Find where the given text appears and provide that cell's center as [x, y] coordinate. 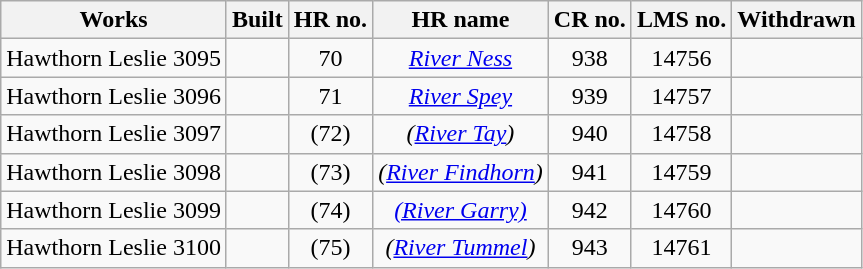
14759 [681, 172]
938 [590, 58]
(74) [330, 210]
LMS no. [681, 20]
71 [330, 96]
942 [590, 210]
Hawthorn Leslie 3097 [114, 134]
Withdrawn [796, 20]
Hawthorn Leslie 3100 [114, 248]
14757 [681, 96]
70 [330, 58]
14756 [681, 58]
939 [590, 96]
(72) [330, 134]
(River Tay) [461, 134]
Hawthorn Leslie 3098 [114, 172]
Hawthorn Leslie 3099 [114, 210]
14760 [681, 210]
943 [590, 248]
(73) [330, 172]
Hawthorn Leslie 3095 [114, 58]
River Ness [461, 58]
CR no. [590, 20]
Built [257, 20]
(75) [330, 248]
River Spey [461, 96]
941 [590, 172]
HR name [461, 20]
14758 [681, 134]
Works [114, 20]
(River Tummel) [461, 248]
14761 [681, 248]
(River Findhorn) [461, 172]
940 [590, 134]
Hawthorn Leslie 3096 [114, 96]
(River Garry) [461, 210]
HR no. [330, 20]
